Locate the cell with the specified text and output its (X, Y) center coordinate. 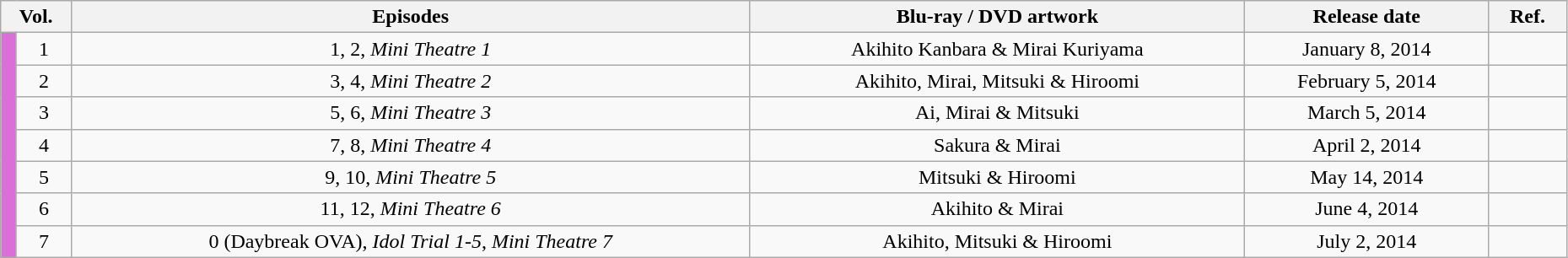
9, 10, Mini Theatre 5 (411, 177)
May 14, 2014 (1366, 177)
Akihito, Mirai, Mitsuki & Hiroomi (997, 81)
5 (44, 177)
11, 12, Mini Theatre 6 (411, 209)
7, 8, Mini Theatre 4 (411, 145)
Ref. (1528, 17)
0 (Daybreak OVA), Idol Trial 1-5, Mini Theatre 7 (411, 241)
Release date (1366, 17)
Akihito & Mirai (997, 209)
Akihito, Mitsuki & Hiroomi (997, 241)
3, 4, Mini Theatre 2 (411, 81)
Episodes (411, 17)
June 4, 2014 (1366, 209)
January 8, 2014 (1366, 49)
Mitsuki & Hiroomi (997, 177)
Ai, Mirai & Mitsuki (997, 113)
3 (44, 113)
Akihito Kanbara & Mirai Kuriyama (997, 49)
February 5, 2014 (1366, 81)
March 5, 2014 (1366, 113)
1, 2, Mini Theatre 1 (411, 49)
5, 6, Mini Theatre 3 (411, 113)
2 (44, 81)
April 2, 2014 (1366, 145)
Blu-ray / DVD artwork (997, 17)
4 (44, 145)
7 (44, 241)
1 (44, 49)
Vol. (36, 17)
July 2, 2014 (1366, 241)
6 (44, 209)
Sakura & Mirai (997, 145)
